Pinpoint the cell where the given text exists, returning its (X, Y) midpoint coordinate. 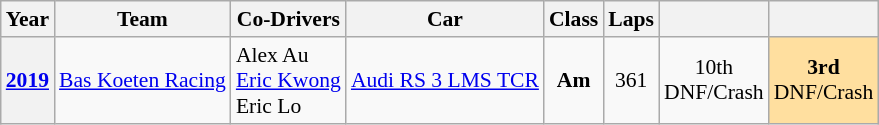
Year (28, 19)
Car (445, 19)
10thDNF/Crash (714, 80)
Co-Drivers (288, 19)
Team (142, 19)
3rdDNF/Crash (824, 80)
Bas Koeten Racing (142, 80)
2019 (28, 80)
Audi RS 3 LMS TCR (445, 80)
Laps (631, 19)
Am (574, 80)
Alex Au Eric Kwong Eric Lo (288, 80)
Class (574, 19)
361 (631, 80)
